Search for the cell housing the specified text and yield its (x, y) center coordinate. 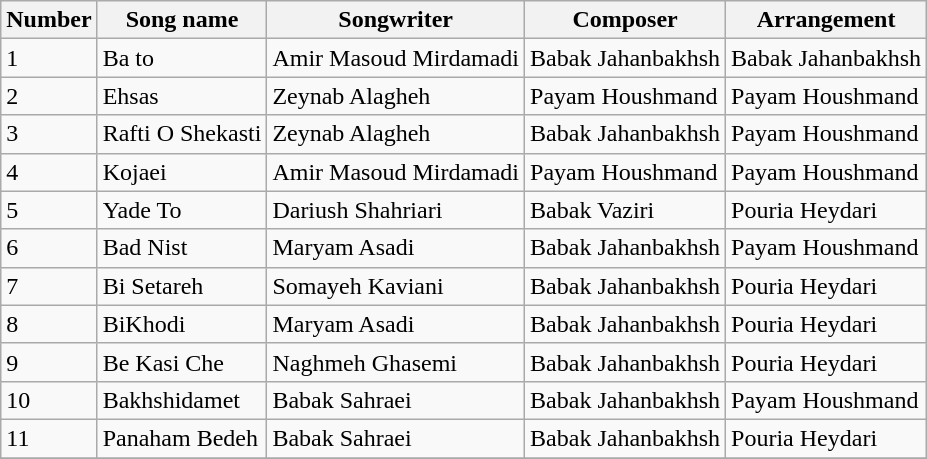
6 (49, 248)
Ehsas (182, 96)
Bakhshidamet (182, 400)
4 (49, 172)
3 (49, 134)
Ba to (182, 58)
BiKhodi (182, 324)
7 (49, 286)
Panaham Bedeh (182, 438)
Somayeh Kaviani (396, 286)
Arrangement (826, 20)
Dariush Shahriari (396, 210)
9 (49, 362)
1 (49, 58)
Bi Setareh (182, 286)
10 (49, 400)
Composer (626, 20)
Rafti O Shekasti (182, 134)
Songwriter (396, 20)
Be Kasi Che (182, 362)
Babak Vaziri (626, 210)
Yade To (182, 210)
Kojaei (182, 172)
Song name (182, 20)
Bad Nist (182, 248)
5 (49, 210)
8 (49, 324)
Naghmeh Ghasemi (396, 362)
Number (49, 20)
11 (49, 438)
2 (49, 96)
